Return the [x, y] coordinate for the center point of the cell that contains the specified text.  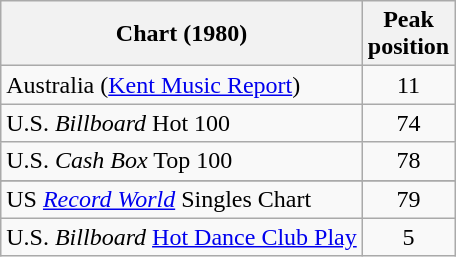
U.S. Cash Box Top 100 [182, 161]
U.S. Billboard Hot 100 [182, 123]
Chart (1980) [182, 34]
U.S. Billboard Hot Dance Club Play [182, 237]
78 [408, 161]
Peakposition [408, 34]
5 [408, 237]
79 [408, 199]
11 [408, 85]
Australia (Kent Music Report) [182, 85]
74 [408, 123]
US Record World Singles Chart [182, 199]
